Search for the cell housing the specified text and yield its (X, Y) center coordinate. 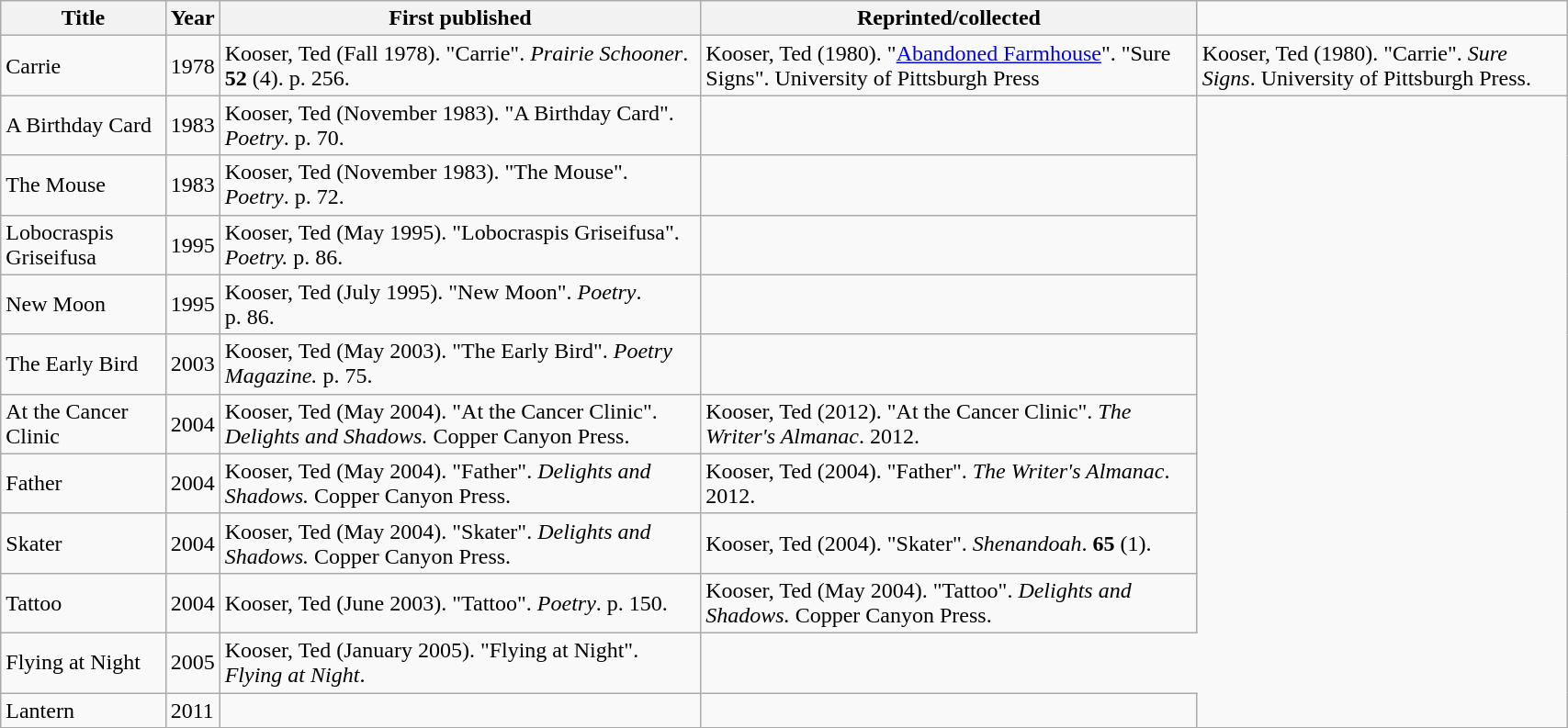
1978 (193, 66)
New Moon (83, 305)
The Mouse (83, 185)
2003 (193, 364)
A Birthday Card (83, 125)
Year (193, 18)
At the Cancer Clinic (83, 424)
Kooser, Ted (1980). "Abandoned Farmhouse". "Sure Signs". University of Pittsburgh Press (949, 66)
Kooser, Ted (2004). "Father". The Writer's Almanac. 2012. (949, 483)
Kooser, Ted (2004). "Skater". Shenandoah. 65 (1). (949, 543)
Kooser, Ted (June 2003). "Tattoo". Poetry. p. 150. (460, 602)
Kooser, Ted (May 2004). "Skater". Delights and Shadows. Copper Canyon Press. (460, 543)
Kooser, Ted (May 2004). "Tattoo". Delights and Shadows. Copper Canyon Press. (949, 602)
Kooser, Ted (May 2004). "Father". Delights and Shadows. Copper Canyon Press. (460, 483)
The Early Bird (83, 364)
Reprinted/collected (949, 18)
Lantern (83, 710)
Kooser, Ted (July 1995). "New Moon". Poetry. p. 86. (460, 305)
First published (460, 18)
Kooser, Ted (May 2003). "The Early Bird". Poetry Magazine. p. 75. (460, 364)
Skater (83, 543)
Kooser, Ted (2012). "At the Cancer Clinic". The Writer's Almanac. 2012. (949, 424)
Title (83, 18)
Kooser, Ted (January 2005). "Flying at Night". Flying at Night. (460, 663)
Kooser, Ted (November 1983). "A Birthday Card". Poetry. p. 70. (460, 125)
Kooser, Ted (November 1983). "The Mouse". Poetry. p. 72. (460, 185)
Kooser, Ted (Fall 1978). "Carrie". Prairie Schooner. 52 (4). p. 256. (460, 66)
Father (83, 483)
Kooser, Ted (May 2004). "At the Cancer Clinic". Delights and Shadows. Copper Canyon Press. (460, 424)
Flying at Night (83, 663)
2011 (193, 710)
Lobocraspis Griseifusa (83, 244)
Carrie (83, 66)
Kooser, Ted (May 1995). "Lobocraspis Griseifusa". Poetry. p. 86. (460, 244)
2005 (193, 663)
Tattoo (83, 602)
Kooser, Ted (1980). "Carrie". Sure Signs. University of Pittsburgh Press. (1382, 66)
